Detect which cell encompasses the target text, then output its [x, y] center coordinate. 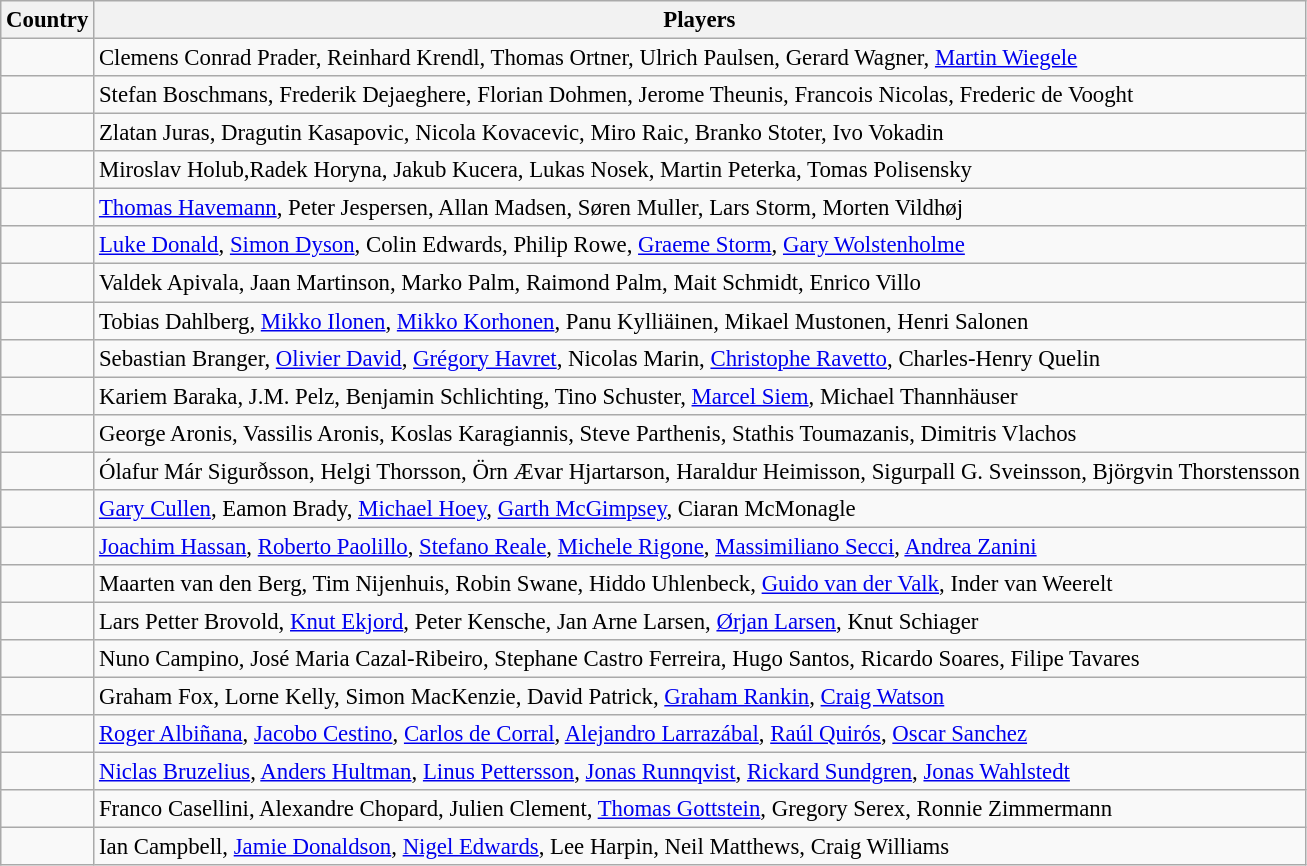
Gary Cullen, Eamon Brady, Michael Hoey, Garth McGimpsey, Ciaran McMonagle [700, 509]
Luke Donald, Simon Dyson, Colin Edwards, Philip Rowe, Graeme Storm, Gary Wolstenholme [700, 245]
Valdek Apivala, Jaan Martinson, Marko Palm, Raimond Palm, Mait Schmidt, Enrico Villo [700, 283]
George Aronis, Vassilis Aronis, Koslas Karagiannis, Steve Parthenis, Stathis Toumazanis, Dimitris Vlachos [700, 433]
Zlatan Juras, Dragutin Kasapovic, Nicola Kovacevic, Miro Raic, Branko Stoter, Ivo Vokadin [700, 133]
Graham Fox, Lorne Kelly, Simon MacKenzie, David Patrick, Graham Rankin, Craig Watson [700, 697]
Clemens Conrad Prader, Reinhard Krendl, Thomas Ortner, Ulrich Paulsen, Gerard Wagner, Martin Wiegele [700, 58]
Niclas Bruzelius, Anders Hultman, Linus Pettersson, Jonas Runnqvist, Rickard Sundgren, Jonas Wahlstedt [700, 772]
Sebastian Branger, Olivier David, Grégory Havret, Nicolas Marin, Christophe Ravetto, Charles-Henry Quelin [700, 358]
Ian Campbell, Jamie Donaldson, Nigel Edwards, Lee Harpin, Neil Matthews, Craig Williams [700, 847]
Maarten van den Berg, Tim Nijenhuis, Robin Swane, Hiddo Uhlenbeck, Guido van der Valk, Inder van Weerelt [700, 584]
Thomas Havemann, Peter Jespersen, Allan Madsen, Søren Muller, Lars Storm, Morten Vildhøj [700, 208]
Ólafur Már Sigurðsson, Helgi Thorsson, Örn Ævar Hjartarson, Haraldur Heimisson, Sigurpall G. Sveinsson, Björgvin Thorstensson [700, 471]
Joachim Hassan, Roberto Paolillo, Stefano Reale, Michele Rigone, Massimiliano Secci, Andrea Zanini [700, 546]
Stefan Boschmans, Frederik Dejaeghere, Florian Dohmen, Jerome Theunis, Francois Nicolas, Frederic de Vooght [700, 95]
Players [700, 20]
Miroslav Holub,Radek Horyna, Jakub Kucera, Lukas Nosek, Martin Peterka, Tomas Polisensky [700, 170]
Kariem Baraka, J.M. Pelz, Benjamin Schlichting, Tino Schuster, Marcel Siem, Michael Thannhäuser [700, 396]
Country [48, 20]
Lars Petter Brovold, Knut Ekjord, Peter Kensche, Jan Arne Larsen, Ørjan Larsen, Knut Schiager [700, 621]
Franco Casellini, Alexandre Chopard, Julien Clement, Thomas Gottstein, Gregory Serex, Ronnie Zimmermann [700, 809]
Nuno Campino, José Maria Cazal-Ribeiro, Stephane Castro Ferreira, Hugo Santos, Ricardo Soares, Filipe Tavares [700, 659]
Tobias Dahlberg, Mikko Ilonen, Mikko Korhonen, Panu Kylliäinen, Mikael Mustonen, Henri Salonen [700, 321]
Roger Albiñana, Jacobo Cestino, Carlos de Corral, Alejandro Larrazábal, Raúl Quirós, Oscar Sanchez [700, 734]
